Determine the [X, Y] coordinate at the center of the cell enclosing the given text.  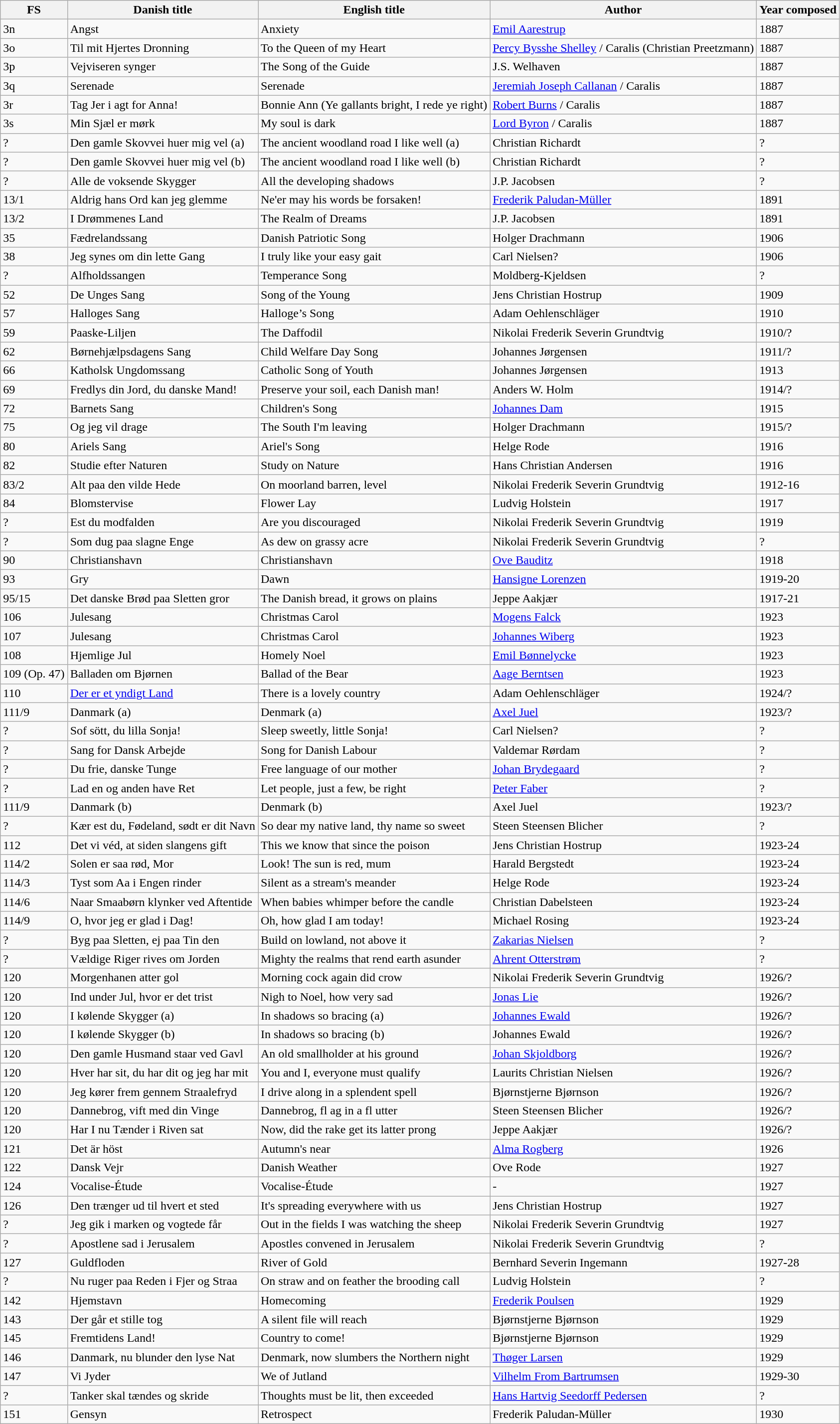
The Realm of Dreams [374, 218]
Blomstervise [163, 503]
Gry [163, 579]
Tag Jer i agt for Anna! [163, 105]
127 [34, 1262]
The Daffodil [374, 333]
Country to come! [374, 1338]
95/15 [34, 598]
1927-28 [798, 1262]
Alt paa den vilde Hede [163, 484]
Og jeg vil drage [163, 427]
Jonas Lie [623, 997]
Balladen om Bjørnen [163, 674]
Du frie, danske Tunge [163, 769]
3q [34, 86]
Frederik Poulsen [623, 1300]
Til mit Hjertes Dronning [163, 48]
109 (Op. 47) [34, 674]
Nu ruger paa Reden i Fjer og Straa [163, 1281]
Sleep sweetly, little Sonja! [374, 731]
Morning cock again did crow [374, 978]
Out in the fields I was watching the sheep [374, 1225]
114/3 [34, 883]
Thøger Larsen [623, 1357]
1909 [798, 295]
Children's Song [374, 408]
Kær est du, Fødeland, sødt er dit Navn [163, 826]
80 [34, 446]
Valdemar Rørdam [623, 750]
143 [34, 1319]
Let people, just a few, be right [374, 788]
Det vi véd, at siden slangens gift [163, 845]
The Danish bread, it grows on plains [374, 598]
In shadows so bracing (a) [374, 1016]
I truly like your easy gait [374, 257]
Fremtidens Land! [163, 1338]
13/2 [34, 218]
1915 [798, 408]
Den gamle Skovvei huer mig vel (a) [163, 143]
Now, did the rake get its latter prong [374, 1129]
Laurits Christian Nielsen [623, 1072]
Author [623, 10]
83/2 [34, 484]
Gensyn [163, 1414]
Denmark (b) [374, 807]
Jeg synes om din lette Gang [163, 257]
Børnehjælpsdagens Sang [163, 352]
Lord Byron / Caralis [623, 124]
Est du modfalden [163, 522]
There is a lovely country [374, 693]
Danmark, nu blunder den lyse Nat [163, 1357]
- [623, 1187]
1914/? [798, 389]
I kølende Skygger (a) [163, 1016]
You and I, everyone must qualify [374, 1072]
Mogens Falck [623, 617]
3n [34, 29]
Child Welfare Day Song [374, 352]
It's spreading everywhere with us [374, 1206]
Ballad of the Bear [374, 674]
De Unges Sang [163, 295]
Ne'er may his words be forsaken! [374, 199]
Det danske Brød paa Sletten gror [163, 598]
Moldberg-Kjeldsen [623, 276]
Den trænger ud til hvert et sted [163, 1206]
59 [34, 333]
Denmark (a) [374, 712]
Der er et yndigt Land [163, 693]
Johan Brydegaard [623, 769]
Fædrelandssang [163, 238]
Dansk Vejr [163, 1168]
Hjemstavn [163, 1300]
So dear my native land, thy name so sweet [374, 826]
3r [34, 105]
Robert Burns / Caralis [623, 105]
Build on lowland, not above it [374, 940]
Tyst som Aa i Engen rinder [163, 883]
Halloge’s Song [374, 314]
Morgenhanen atter gol [163, 978]
Anxiety [374, 29]
Johan Skjoldborg [623, 1054]
Homely Noel [374, 655]
1926 [798, 1148]
Barnets Sang [163, 408]
Katholsk Ungdomssang [163, 370]
146 [34, 1357]
Silent as a stream's meander [374, 883]
1912-16 [798, 484]
This we know that since the poison [374, 845]
75 [34, 427]
Homecoming [374, 1300]
English title [374, 10]
Dannebrog, vift med din Vinge [163, 1110]
We of Jutland [374, 1376]
Nigh to Noel, how very sad [374, 997]
My soul is dark [374, 124]
110 [34, 693]
3s [34, 124]
57 [34, 314]
Ind under Jul, hvor er det trist [163, 997]
147 [34, 1376]
Year composed [798, 10]
Catholic Song of Youth [374, 370]
1911/? [798, 352]
Thoughts must be lit, then exceeded [374, 1395]
Temperance Song [374, 276]
1930 [798, 1414]
Anders W. Holm [623, 389]
Apostlene sad i Jerusalem [163, 1244]
Vejviseren synger [163, 67]
Johannes Wiberg [623, 636]
Look! The sun is red, mum [374, 864]
FS [34, 10]
Peter Faber [623, 788]
Hver har sit, du har dit og jeg har mit [163, 1072]
Tanker skal tændes og skride [163, 1395]
Danish title [163, 10]
Ove Bauditz [623, 560]
1915/? [798, 427]
Lad en og anden have Ret [163, 788]
The Song of the Guide [374, 67]
Aage Berntsen [623, 674]
Danish Patriotic Song [374, 238]
Oh, how glad I am today! [374, 921]
124 [34, 1187]
On straw and on feather the brooding call [374, 1281]
J.S. Welhaven [623, 67]
To the Queen of my Heart [374, 48]
Danmark (b) [163, 807]
River of Gold [374, 1262]
Harald Bergstedt [623, 864]
Flower Lay [374, 503]
Der går et stille tog [163, 1319]
122 [34, 1168]
Hansigne Lorenzen [623, 579]
82 [34, 465]
Det är höst [163, 1148]
Aldrig hans Ord kan jeg glemme [163, 199]
I kølende Skygger (b) [163, 1035]
Jeg kører frem gennem Straalefryd [163, 1091]
Emil Bønnelycke [623, 655]
As dew on grassy acre [374, 541]
1917-21 [798, 598]
1924/? [798, 693]
62 [34, 352]
1913 [798, 370]
Johannes Dam [623, 408]
Zakarias Nielsen [623, 940]
Study on Nature [374, 465]
112 [34, 845]
Danish Weather [374, 1168]
Byg paa Sletten, ej paa Tin den [163, 940]
Alma Rogberg [623, 1148]
Sang for Dansk Arbejde [163, 750]
90 [34, 560]
Free language of our mother [374, 769]
142 [34, 1300]
13/1 [34, 199]
Preserve your soil, each Danish man! [374, 389]
Vi Jyder [163, 1376]
Bernhard Severin Ingemann [623, 1262]
93 [34, 579]
Ariels Sang [163, 446]
O, hvor jeg er glad i Dag! [163, 921]
Retrospect [374, 1414]
69 [34, 389]
Christian Dabelsteen [623, 902]
66 [34, 370]
Apostles convened in Jerusalem [374, 1244]
114/6 [34, 902]
Song for Danish Labour [374, 750]
84 [34, 503]
Percy Bysshe Shelley / Caralis (Christian Preetzmann) [623, 48]
1917 [798, 503]
Den gamle Husmand staar ved Gavl [163, 1054]
Hans Christian Andersen [623, 465]
Ariel's Song [374, 446]
72 [34, 408]
3p [34, 67]
Danmark (a) [163, 712]
Studie efter Naturen [163, 465]
Michael Rosing [623, 921]
1919-20 [798, 579]
107 [34, 636]
Solen er saa rød, Mor [163, 864]
Som dug paa slagne Enge [163, 541]
In shadows so bracing (b) [374, 1035]
1919 [798, 522]
Denmark, now slumbers the Northern night [374, 1357]
Sof sött, du lilla Sonja! [163, 731]
An old smallholder at his ground [374, 1054]
145 [34, 1338]
1910/? [798, 333]
Autumn's near [374, 1148]
The South I'm leaving [374, 427]
Min Sjæl er mørk [163, 124]
Jeg gik i marken og vogtede får [163, 1225]
Song of the Young [374, 295]
I Drømmenes Land [163, 218]
Fredlys din Jord, du danske Mand! [163, 389]
1929-30 [798, 1376]
Jeremiah Joseph Callanan / Caralis [623, 86]
Ahrent Otterstrøm [623, 959]
121 [34, 1148]
Dawn [374, 579]
Alfholdssangen [163, 276]
Hjemlige Jul [163, 655]
Guldfloden [163, 1262]
Har I nu Tænder i Riven sat [163, 1129]
108 [34, 655]
Ove Rode [623, 1168]
Naar Smaabørn klynker ved Aftentide [163, 902]
Hans Hartvig Seedorff Pedersen [623, 1395]
114/9 [34, 921]
Vældige Riger rives om Jorden [163, 959]
The ancient woodland road I like well (a) [374, 143]
Are you discouraged [374, 522]
Angst [163, 29]
Vilhelm From Bartrumsen [623, 1376]
Halloges Sang [163, 314]
Alle de voksende Skygger [163, 180]
1910 [798, 314]
Den gamle Skovvei huer mig vel (b) [163, 162]
Emil Aarestrup [623, 29]
Bonnie Ann (Ye gallants bright, I rede ye right) [374, 105]
126 [34, 1206]
Paaske-Liljen [163, 333]
38 [34, 257]
1918 [798, 560]
I drive along in a splendent spell [374, 1091]
Dannebrog, fl ag in a fl utter [374, 1110]
When babies whimper before the candle [374, 902]
52 [34, 295]
Mighty the realms that rend earth asunder [374, 959]
114/2 [34, 864]
151 [34, 1414]
The ancient woodland road I like well (b) [374, 162]
On moorland barren, level [374, 484]
106 [34, 617]
A silent file will reach [374, 1319]
All the developing shadows [374, 180]
35 [34, 238]
3o [34, 48]
